Output the (x, y) coordinate of the center of the cell containing the given text.  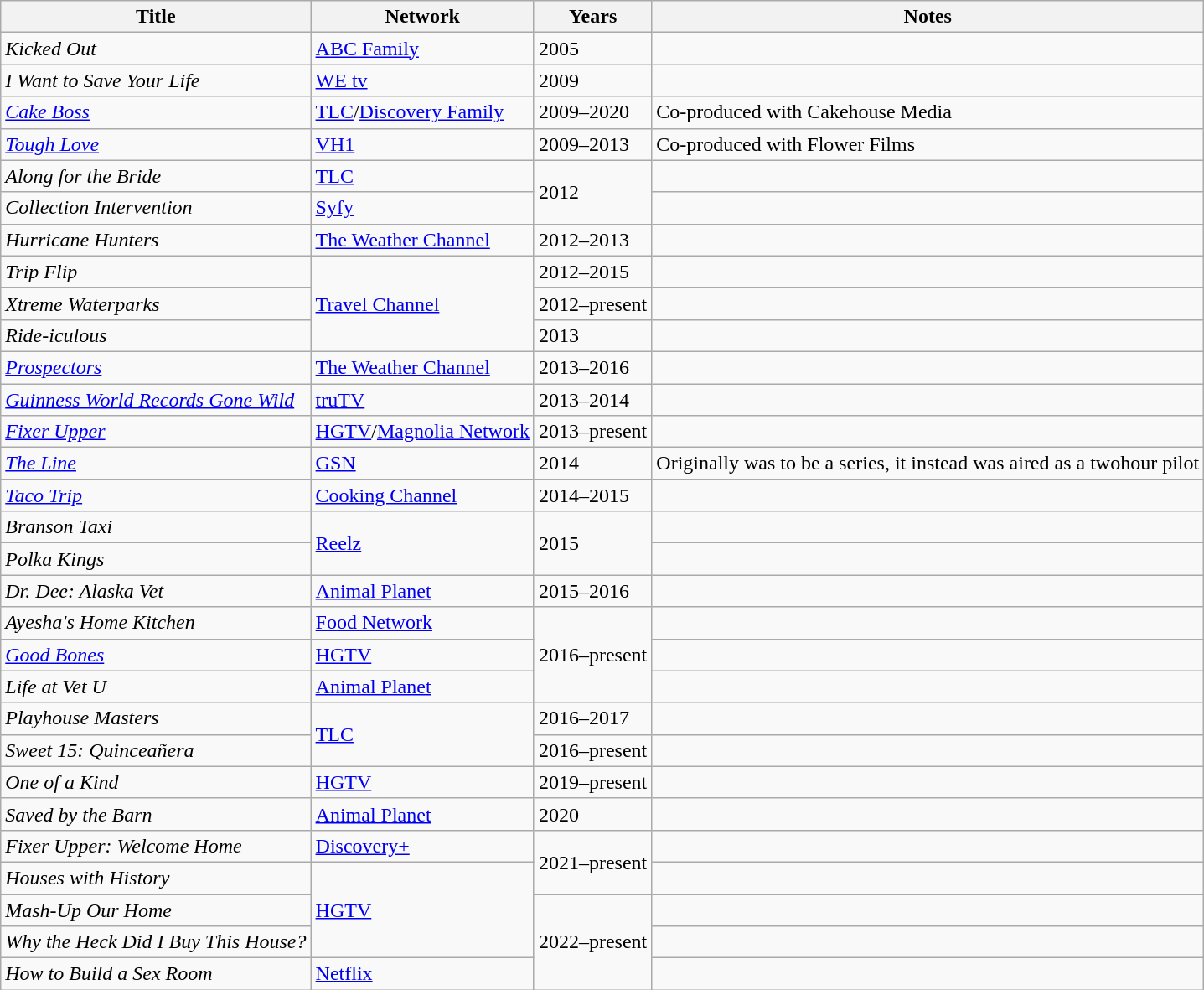
truTV (422, 400)
Food Network (422, 623)
Dr. Dee: Alaska Vet (156, 591)
How to Build a Sex Room (156, 974)
2009–2020 (592, 112)
Playhouse Masters (156, 718)
Guinness World Records Gone Wild (156, 400)
2015 (592, 543)
Cooking Channel (422, 495)
ABC Family (422, 49)
Originally was to be a series, it instead was aired as a twohour pilot (928, 464)
Travel Channel (422, 303)
2014 (592, 464)
2009 (592, 80)
Prospectors (156, 367)
2020 (592, 814)
Fixer Upper (156, 432)
Notes (928, 17)
Xtreme Waterparks (156, 303)
2014–2015 (592, 495)
Title (156, 17)
Polka Kings (156, 559)
WE tv (422, 80)
Years (592, 17)
Ayesha's Home Kitchen (156, 623)
Sweet 15: Quinceañera (156, 750)
2013–2014 (592, 400)
TLC/Discovery Family (422, 112)
Syfy (422, 208)
Good Bones (156, 655)
2013 (592, 335)
HGTV/Magnolia Network (422, 432)
2005 (592, 49)
Mash-Up Our Home (156, 910)
2015–2016 (592, 591)
2013–2016 (592, 367)
Network (422, 17)
Why the Heck Did I Buy This House? (156, 942)
2012–2013 (592, 240)
2009–2013 (592, 144)
2021–present (592, 862)
Co-produced with Cakehouse Media (928, 112)
2016–2017 (592, 718)
Houses with History (156, 878)
Tough Love (156, 144)
Fixer Upper: Welcome Home (156, 846)
Trip Flip (156, 272)
2012 (592, 192)
VH1 (422, 144)
Collection Intervention (156, 208)
I Want to Save Your Life (156, 80)
One of a Kind (156, 782)
Life at Vet U (156, 687)
Reelz (422, 543)
2022–present (592, 941)
Co-produced with Flower Films (928, 144)
Hurricane Hunters (156, 240)
Kicked Out (156, 49)
Cake Boss (156, 112)
Discovery+ (422, 846)
GSN (422, 464)
The Line (156, 464)
Taco Trip (156, 495)
Netflix (422, 974)
2012–present (592, 303)
Branson Taxi (156, 527)
Along for the Bride (156, 176)
Ride-iculous (156, 335)
2019–present (592, 782)
2013–present (592, 432)
Saved by the Barn (156, 814)
2012–2015 (592, 272)
